Return the [X, Y] coordinate for the center point of the cell that contains the specified text.  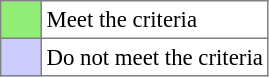
Do not meet the criteria [154, 57]
Meet the criteria [154, 20]
